From the cell containing the given text, extract its center point as [X, Y] coordinate. 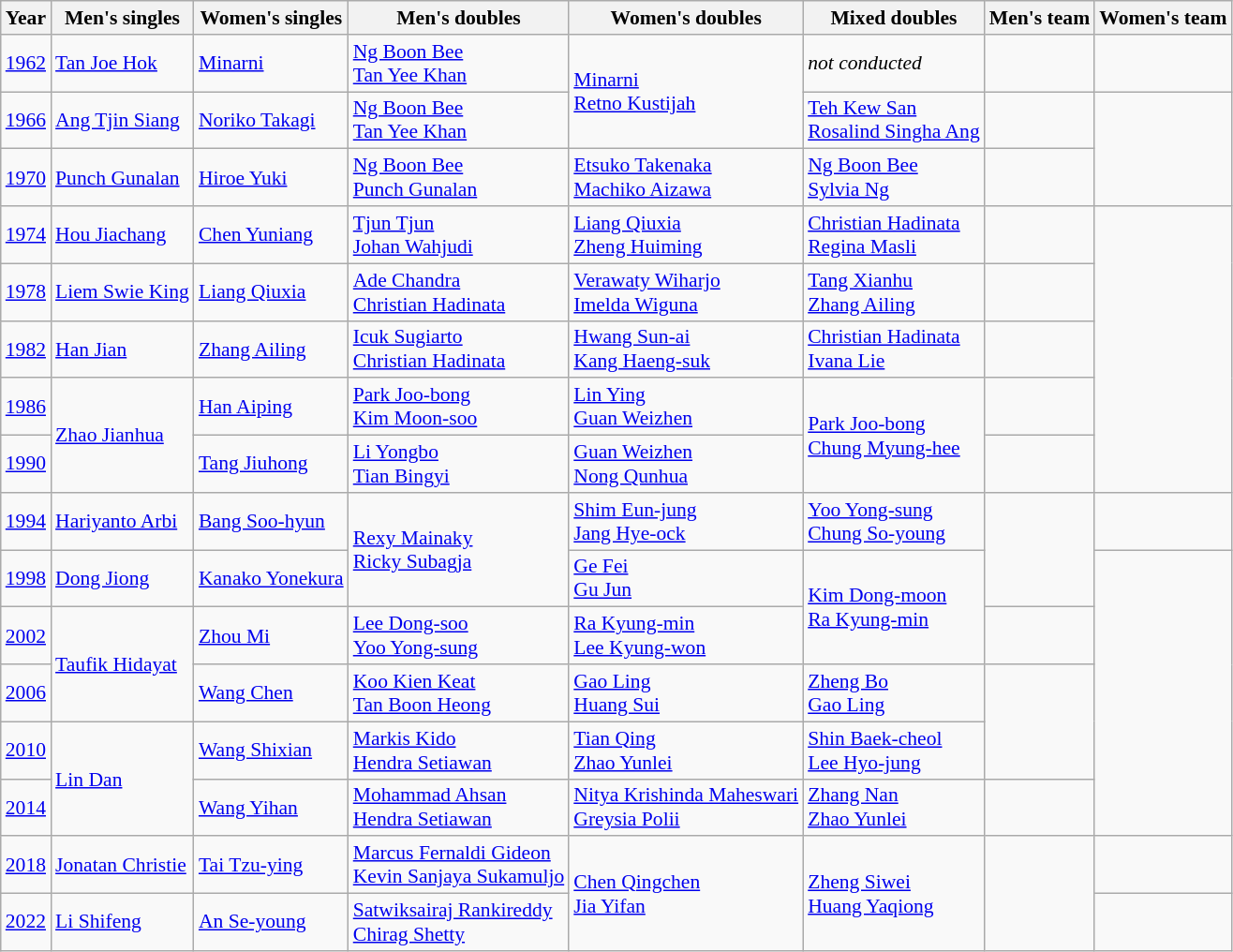
Christian Hadinata Ivana Lie [894, 349]
Taufik Hidayat [122, 664]
Liang Qiuxia Zheng Huiming [686, 234]
Men's singles [122, 18]
Verawaty Wiharjo Imelda Wiguna [686, 292]
Ge Fei Gu Jun [686, 579]
2002 [26, 635]
Zheng Bo Gao Ling [894, 693]
Teh Kew San Rosalind Singha Ang [894, 120]
Tai Tzu-ying [272, 866]
Wang Yihan [272, 808]
Lee Dong-soo Yoo Yong-sung [459, 635]
Tang Xianhu Zhang Ailing [894, 292]
Wang Chen [272, 693]
Liem Swie King [122, 292]
Men's doubles [459, 18]
Kim Dong-moon Ra Kyung-min [894, 607]
1974 [26, 234]
Satwiksairaj Rankireddy Chirag Shetty [459, 922]
Li Yongbo Tian Bingyi [459, 465]
Park Joo-bong Chung Myung-hee [894, 436]
Hariyanto Arbi [122, 521]
1966 [26, 120]
Christian Hadinata Regina Masli [894, 234]
2006 [26, 693]
Liang Qiuxia [272, 292]
An Se-young [272, 922]
Shim Eun-jung Jang Hye-ock [686, 521]
Chen Yuniang [272, 234]
Guan Weizhen Nong Qunhua [686, 465]
Yoo Yong-sung Chung So-young [894, 521]
1982 [26, 349]
Women's team [1163, 18]
Ng Boon Bee Punch Gunalan [459, 178]
Minarni Retno Kustijah [686, 92]
Bang Soo-hyun [272, 521]
Han Jian [122, 349]
Etsuko Takenaka Machiko Aizawa [686, 178]
Tian Qing Zhao Yunlei [686, 750]
Zhao Jianhua [122, 436]
Gao Ling Huang Sui [686, 693]
1970 [26, 178]
Tan Joe Hok [122, 64]
Shin Baek-cheol Lee Hyo-jung [894, 750]
Mixed doubles [894, 18]
Women's singles [272, 18]
1962 [26, 64]
Nitya Krishinda Maheswari Greysia Polii [686, 808]
2014 [26, 808]
Ra Kyung-min Lee Kyung-won [686, 635]
Ng Boon Bee Sylvia Ng [894, 178]
Koo Kien Keat Tan Boon Heong [459, 693]
2018 [26, 866]
Tang Jiuhong [272, 465]
Chen Qingchen Jia Yifan [686, 894]
Minarni [272, 64]
Icuk Sugiarto Christian Hadinata [459, 349]
Noriko Takagi [272, 120]
Li Shifeng [122, 922]
Women's doubles [686, 18]
Lin Ying Guan Weizhen [686, 407]
Park Joo-bong Kim Moon-soo [459, 407]
Tjun Tjun Johan Wahjudi [459, 234]
Ade Chandra Christian Hadinata [459, 292]
Marcus Fernaldi Gideon Kevin Sanjaya Sukamuljo [459, 866]
Men's team [1040, 18]
2022 [26, 922]
Wang Shixian [272, 750]
Jonatan Christie [122, 866]
Han Aiping [272, 407]
Zhang Nan Zhao Yunlei [894, 808]
Rexy Mainaky Ricky Subagja [459, 550]
Lin Dan [122, 779]
Hou Jiachang [122, 234]
Markis Kido Hendra Setiawan [459, 750]
1994 [26, 521]
Kanako Yonekura [272, 579]
Year [26, 18]
Punch Gunalan [122, 178]
1986 [26, 407]
1978 [26, 292]
not conducted [894, 64]
Hwang Sun-ai Kang Haeng-suk [686, 349]
Zhou Mi [272, 635]
2010 [26, 750]
1998 [26, 579]
Zheng Siwei Huang Yaqiong [894, 894]
Zhang Ailing [272, 349]
1990 [26, 465]
Ang Tjin Siang [122, 120]
Mohammad Ahsan Hendra Setiawan [459, 808]
Hiroe Yuki [272, 178]
Dong Jiong [122, 579]
